For the text-containing cell, return its midpoint in (x, y) coordinate format. 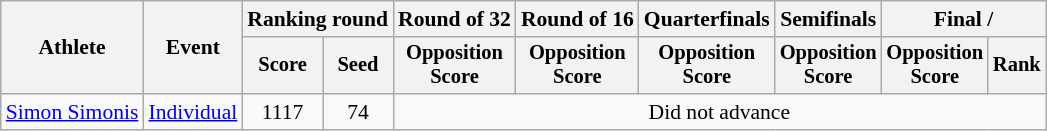
Individual (192, 112)
Round of 16 (578, 19)
1117 (282, 112)
Athlete (72, 48)
Rank (1017, 66)
Round of 32 (454, 19)
Simon Simonis (72, 112)
Final / (963, 19)
Did not advance (720, 112)
Seed (358, 66)
Ranking round (318, 19)
Event (192, 48)
Semifinals (828, 19)
Quarterfinals (707, 19)
74 (358, 112)
Score (282, 66)
